Provide the [x, y] coordinate of the cell's center where the given text is located.  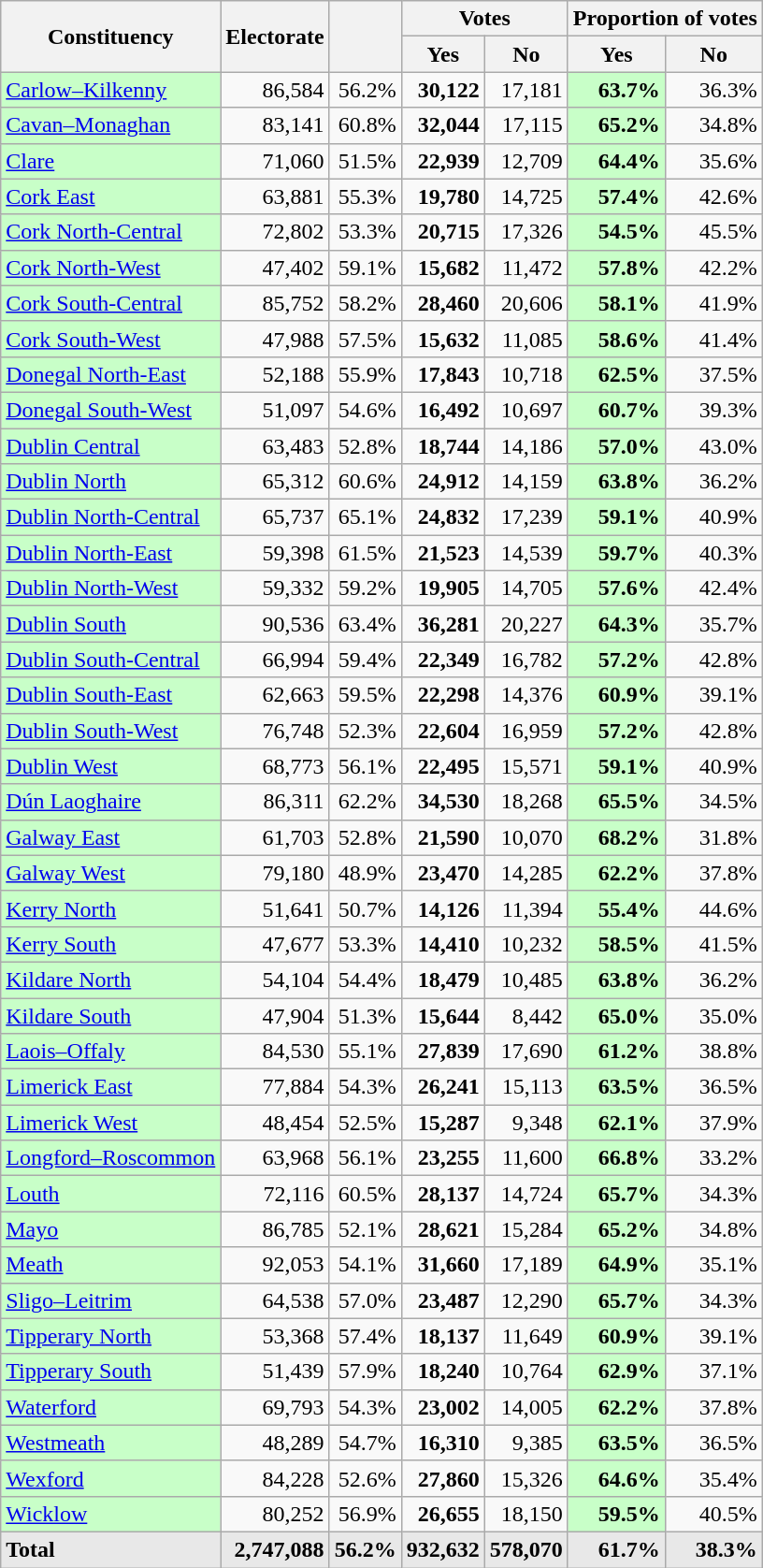
14,539 [525, 553]
55.3% [365, 196]
57.5% [365, 339]
Kerry North [110, 908]
17,843 [443, 374]
Dublin North-West [110, 588]
52,188 [275, 374]
44.6% [713, 908]
23,255 [443, 1158]
90,536 [275, 624]
65.1% [365, 517]
Cork North-West [110, 268]
18,137 [443, 1336]
35.7% [713, 624]
51,439 [275, 1372]
Donegal North-East [110, 374]
59.7% [616, 553]
86,311 [275, 802]
23,002 [443, 1407]
76,748 [275, 731]
Donegal South-West [110, 410]
14,705 [525, 588]
24,912 [443, 482]
62.1% [616, 1123]
64.6% [616, 1478]
60.8% [365, 125]
42.6% [713, 196]
Tipperary South [110, 1372]
Proportion of votes [665, 19]
41.4% [713, 339]
9,385 [525, 1443]
11,085 [525, 339]
11,472 [525, 268]
Dublin South-East [110, 695]
24,832 [443, 517]
Kerry South [110, 944]
23,487 [443, 1300]
55.1% [365, 1052]
14,159 [525, 482]
26,241 [443, 1087]
50.7% [365, 908]
2,747,088 [275, 1549]
65,737 [275, 517]
14,724 [525, 1194]
31.8% [713, 837]
63.4% [365, 624]
26,655 [443, 1514]
64.3% [616, 624]
Westmeath [110, 1443]
14,126 [443, 908]
38.8% [713, 1052]
35.6% [713, 161]
33.2% [713, 1158]
21,523 [443, 553]
15,632 [443, 339]
57.6% [616, 588]
Limerick West [110, 1123]
63,881 [275, 196]
16,492 [443, 410]
27,860 [443, 1478]
66,994 [275, 660]
Cork South-West [110, 339]
28,460 [443, 303]
32,044 [443, 125]
56.9% [365, 1514]
51,641 [275, 908]
11,600 [525, 1158]
69,793 [275, 1407]
57.9% [365, 1372]
86,785 [275, 1229]
14,410 [443, 944]
52.6% [365, 1478]
92,053 [275, 1265]
20,715 [443, 232]
Longford–Roscommon [110, 1158]
62.5% [616, 374]
14,285 [525, 873]
Electorate [275, 36]
Meath [110, 1265]
38.3% [713, 1549]
12,709 [525, 161]
48,289 [275, 1443]
61.5% [365, 553]
15,284 [525, 1229]
Wicklow [110, 1514]
18,744 [443, 446]
54.1% [365, 1265]
14,005 [525, 1407]
15,326 [525, 1478]
Mayo [110, 1229]
58.6% [616, 339]
Wexford [110, 1478]
54.7% [365, 1443]
932,632 [443, 1549]
11,394 [525, 908]
Dún Laoghaire [110, 802]
Sligo–Leitrim [110, 1300]
35.1% [713, 1265]
61,703 [275, 837]
22,349 [443, 660]
51.5% [365, 161]
62,663 [275, 695]
Dublin South [110, 624]
52.3% [365, 731]
20,606 [525, 303]
Laois–Offaly [110, 1052]
28,137 [443, 1194]
17,326 [525, 232]
15,571 [525, 766]
18,268 [525, 802]
61.7% [616, 1549]
54.5% [616, 232]
48.9% [365, 873]
Total [110, 1549]
55.9% [365, 374]
59.2% [365, 588]
36.3% [713, 90]
68.2% [616, 837]
34.5% [713, 802]
65.0% [616, 1015]
54,104 [275, 980]
79,180 [275, 873]
40.3% [713, 553]
84,530 [275, 1052]
45.5% [713, 232]
62.9% [616, 1372]
14,376 [525, 695]
20,227 [525, 624]
72,802 [275, 232]
68,773 [275, 766]
Louth [110, 1194]
77,884 [275, 1087]
Dublin West [110, 766]
47,402 [275, 268]
35.4% [713, 1478]
72,116 [275, 1194]
63,483 [275, 446]
19,905 [443, 588]
9,348 [525, 1123]
21,590 [443, 837]
35.0% [713, 1015]
15,682 [443, 268]
Cork East [110, 196]
22,604 [443, 731]
59,398 [275, 553]
37.5% [713, 374]
10,764 [525, 1372]
Dublin North-Central [110, 517]
23,470 [443, 873]
28,621 [443, 1229]
Cork North-Central [110, 232]
39.3% [713, 410]
10,232 [525, 944]
51.3% [365, 1015]
27,839 [443, 1052]
17,115 [525, 125]
71,060 [275, 161]
12,290 [525, 1300]
18,240 [443, 1372]
85,752 [275, 303]
36,281 [443, 624]
47,904 [275, 1015]
54.6% [365, 410]
60.5% [365, 1194]
16,310 [443, 1443]
578,070 [525, 1549]
58.5% [616, 944]
37.9% [713, 1123]
17,181 [525, 90]
47,677 [275, 944]
55.4% [616, 908]
47,988 [275, 339]
48,454 [275, 1123]
Votes [484, 19]
10,697 [525, 410]
61.2% [616, 1052]
58.2% [365, 303]
54.4% [365, 980]
10,070 [525, 837]
63,968 [275, 1158]
10,718 [525, 374]
16,782 [525, 660]
Dublin South-West [110, 731]
Cavan–Monaghan [110, 125]
Dublin South-Central [110, 660]
17,239 [525, 517]
18,479 [443, 980]
Kildare South [110, 1015]
15,644 [443, 1015]
Constituency [110, 36]
Clare [110, 161]
83,141 [275, 125]
52.5% [365, 1123]
84,228 [275, 1478]
41.5% [713, 944]
59,332 [275, 588]
22,939 [443, 161]
65,312 [275, 482]
31,660 [443, 1265]
8,442 [525, 1015]
66.8% [616, 1158]
34,530 [443, 802]
64.4% [616, 161]
22,298 [443, 695]
14,725 [525, 196]
Galway East [110, 837]
57.8% [616, 268]
64.9% [616, 1265]
51,097 [275, 410]
86,584 [275, 90]
Dublin North-East [110, 553]
42.2% [713, 268]
14,186 [525, 446]
Waterford [110, 1407]
22,495 [443, 766]
Carlow–Kilkenny [110, 90]
Cork South-Central [110, 303]
60.7% [616, 410]
11,649 [525, 1336]
19,780 [443, 196]
52.1% [365, 1229]
Dublin Central [110, 446]
18,150 [525, 1514]
10,485 [525, 980]
59.4% [365, 660]
37.1% [713, 1372]
65.5% [616, 802]
17,189 [525, 1265]
42.4% [713, 588]
58.1% [616, 303]
Limerick East [110, 1087]
30,122 [443, 90]
Tipperary North [110, 1336]
64,538 [275, 1300]
60.6% [365, 482]
43.0% [713, 446]
Galway West [110, 873]
63.7% [616, 90]
16,959 [525, 731]
41.9% [713, 303]
Kildare North [110, 980]
17,690 [525, 1052]
Dublin North [110, 482]
15,113 [525, 1087]
80,252 [275, 1514]
53,368 [275, 1336]
15,287 [443, 1123]
40.5% [713, 1514]
